From the cell containing the given text, extract its center point as [x, y] coordinate. 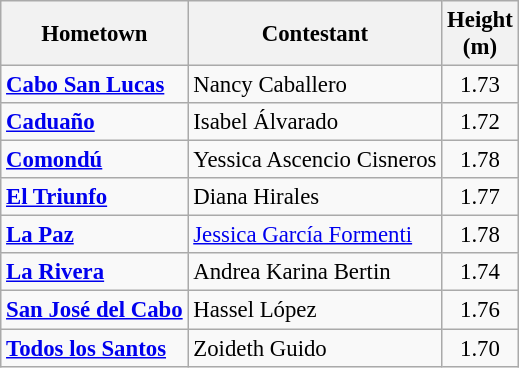
La Rivera [94, 273]
La Paz [94, 235]
Nancy Caballero [315, 85]
Todos los Santos [94, 348]
Comondú [94, 160]
Isabel Álvarado [315, 122]
1.70 [480, 348]
1.77 [480, 197]
Yessica Ascencio Cisneros [315, 160]
Cabo San Lucas [94, 85]
Zoideth Guido [315, 348]
Caduaño [94, 122]
Jessica García Formenti [315, 235]
1.73 [480, 85]
Hassel López [315, 310]
1.72 [480, 122]
Hometown [94, 34]
Andrea Karina Bertin [315, 273]
Diana Hirales [315, 197]
El Triunfo [94, 197]
San José del Cabo [94, 310]
Height (m) [480, 34]
1.76 [480, 310]
Contestant [315, 34]
1.74 [480, 273]
